Provide the [x, y] coordinate of the cell's center where the given text is located.  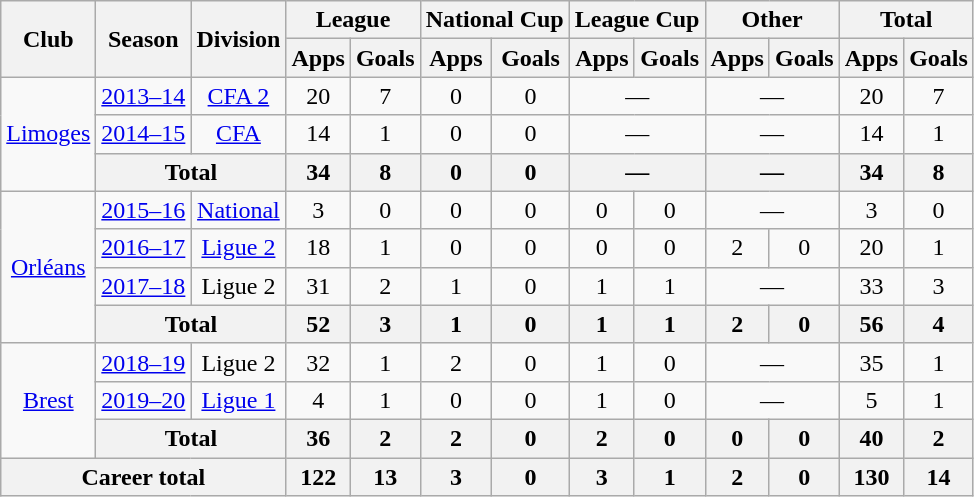
31 [318, 286]
2017–18 [144, 286]
Division [238, 39]
2013–14 [144, 96]
36 [318, 438]
Limoges [48, 134]
Other [772, 20]
Ligue 1 [238, 400]
2019–20 [144, 400]
National Cup [494, 20]
130 [871, 477]
35 [871, 362]
CFA [238, 134]
2015–16 [144, 210]
Orléans [48, 267]
Career total [144, 477]
52 [318, 324]
2016–17 [144, 248]
18 [318, 248]
56 [871, 324]
CFA 2 [238, 96]
Club [48, 39]
2014–15 [144, 134]
League [353, 20]
32 [318, 362]
League Cup [637, 20]
13 [385, 477]
2018–19 [144, 362]
National [238, 210]
Season [144, 39]
40 [871, 438]
122 [318, 477]
33 [871, 286]
Brest [48, 400]
5 [871, 400]
